Locate the cell with the specified text and output its (X, Y) center coordinate. 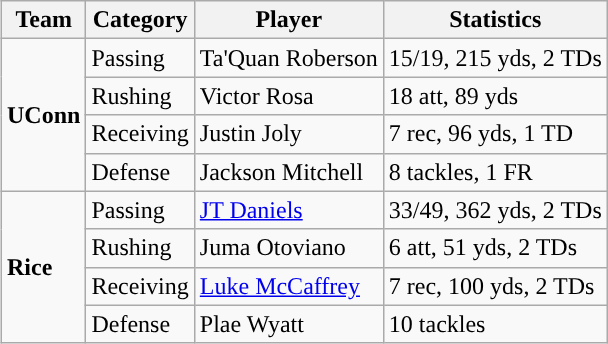
Juma Otoviano (288, 248)
18 att, 89 yds (495, 96)
Justin Joly (288, 134)
7 rec, 96 yds, 1 TD (495, 134)
Ta'Quan Roberson (288, 58)
8 tackles, 1 FR (495, 172)
UConn (43, 115)
Player (288, 20)
Team (43, 20)
JT Daniels (288, 210)
Category (140, 20)
Rice (43, 267)
7 rec, 100 yds, 2 TDs (495, 286)
6 att, 51 yds, 2 TDs (495, 248)
10 tackles (495, 324)
33/49, 362 yds, 2 TDs (495, 210)
Statistics (495, 20)
Luke McCaffrey (288, 286)
Victor Rosa (288, 96)
15/19, 215 yds, 2 TDs (495, 58)
Jackson Mitchell (288, 172)
Plae Wyatt (288, 324)
